Detect which cell encompasses the target text, then output its (X, Y) center coordinate. 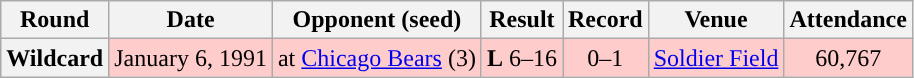
Record (605, 20)
Venue (716, 20)
Wildcard (55, 58)
Date (191, 20)
Round (55, 20)
Result (522, 20)
Soldier Field (716, 58)
Opponent (seed) (376, 20)
January 6, 1991 (191, 58)
0–1 (605, 58)
L 6–16 (522, 58)
60,767 (848, 58)
at Chicago Bears (3) (376, 58)
Attendance (848, 20)
